Capture the cell that displays the provided text and extract its (x, y) central coordinate. 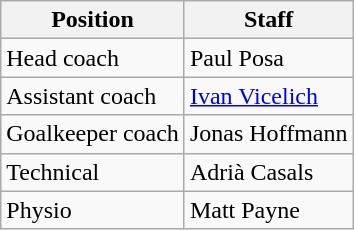
Head coach (93, 58)
Goalkeeper coach (93, 134)
Physio (93, 210)
Matt Payne (268, 210)
Paul Posa (268, 58)
Ivan Vicelich (268, 96)
Position (93, 20)
Jonas Hoffmann (268, 134)
Technical (93, 172)
Adrià Casals (268, 172)
Assistant coach (93, 96)
Staff (268, 20)
